Capture the cell that displays the provided text and extract its (X, Y) central coordinate. 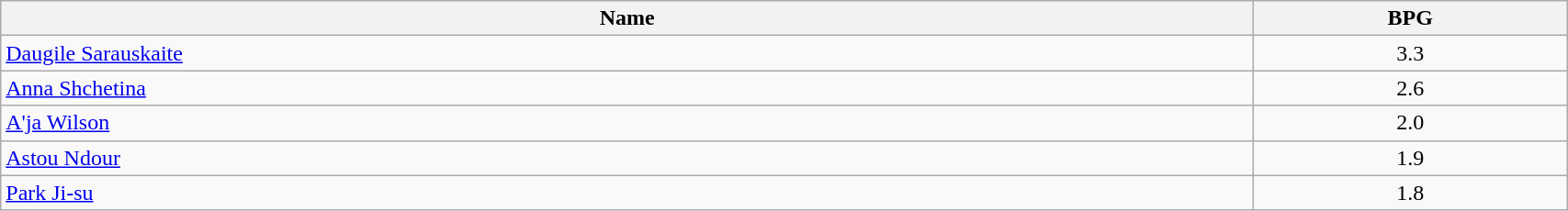
Park Ji-su (627, 193)
Anna Shchetina (627, 88)
1.9 (1411, 158)
Name (627, 18)
1.8 (1411, 193)
A'ja Wilson (627, 123)
BPG (1411, 18)
Astou Ndour (627, 158)
2.0 (1411, 123)
3.3 (1411, 53)
Daugile Sarauskaite (627, 53)
2.6 (1411, 88)
